Identify which cell holds the provided text, then report its (X, Y) central coordinate. 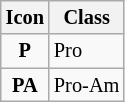
Icon (25, 17)
Pro (86, 51)
P (25, 51)
PA (25, 85)
Pro-Am (86, 85)
Class (86, 17)
